Search for the cell housing the specified text and yield its (x, y) center coordinate. 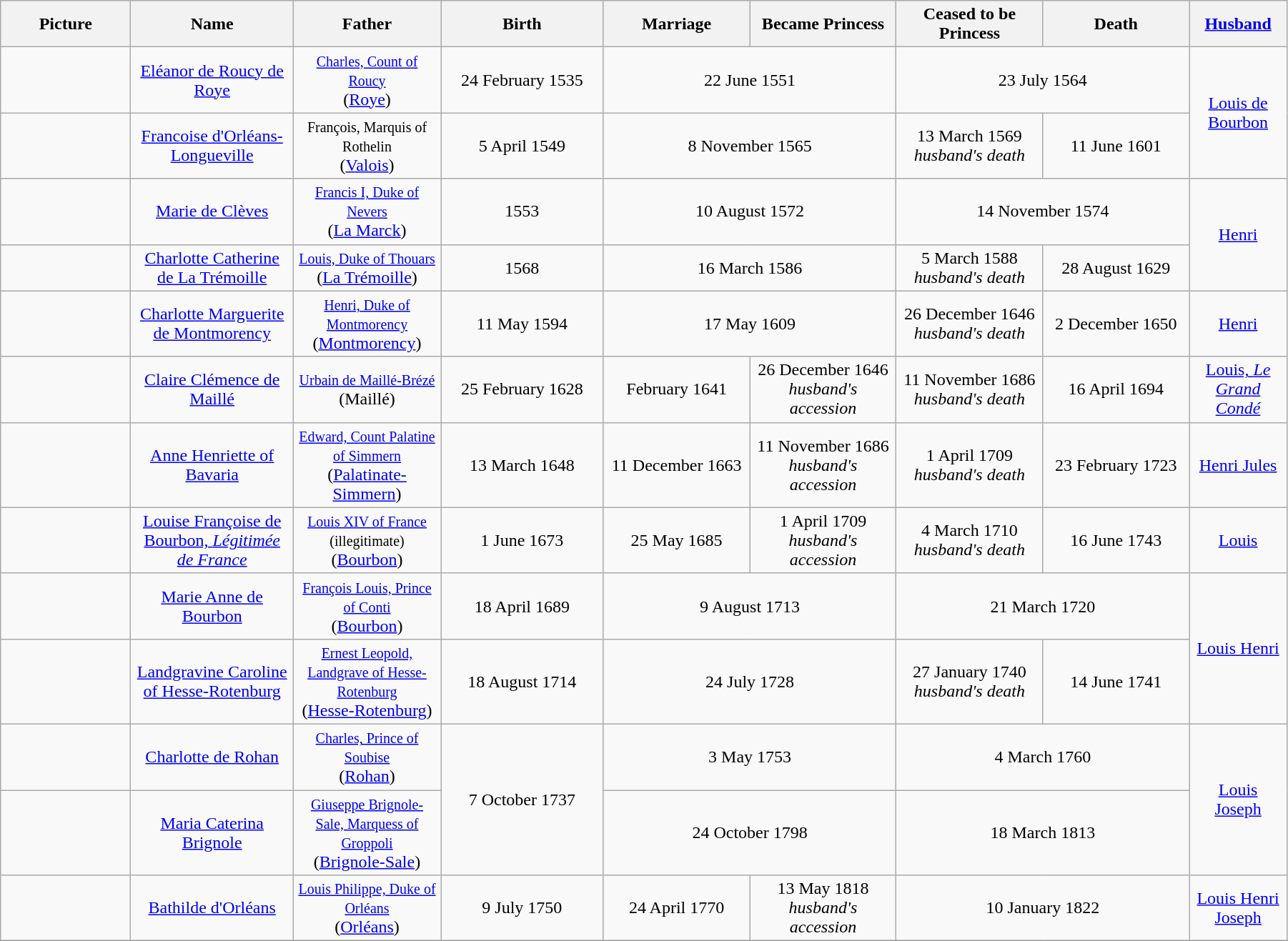
Husband (1238, 24)
Edward, Count Palatine of Simmern(Palatinate-Simmern) (367, 464)
Bathilde d'Orléans (212, 908)
Death (1116, 24)
16 March 1586 (750, 267)
Ernest Leopold, Landgrave of Hesse-Rotenburg(Hesse-Rotenburg) (367, 682)
Charlotte Catherine de La Trémoille (212, 267)
1 April 1709husband's death (969, 464)
François, Marquis of Rothelin(Valois) (367, 146)
1568 (522, 267)
François Louis, Prince of Conti(Bourbon) (367, 606)
5 March 1588husband's death (969, 267)
24 July 1728 (750, 682)
Louis Joseph (1238, 799)
2 December 1650 (1116, 324)
9 July 1750 (522, 908)
13 May 1818husband's accession (823, 908)
1553 (522, 211)
23 July 1564 (1043, 80)
Giuseppe Brignole-Sale, Marquess of Groppoli(Brignole-Sale) (367, 833)
10 January 1822 (1043, 908)
Picture (66, 24)
22 June 1551 (750, 80)
16 June 1743 (1116, 540)
17 May 1609 (750, 324)
1 April 1709husband's accession (823, 540)
14 November 1574 (1043, 211)
February 1641 (676, 389)
Henri, Duke of Montmorency(Montmorency) (367, 324)
3 May 1753 (750, 757)
18 April 1689 (522, 606)
Francoise d'Orléans-Longueville (212, 146)
11 November 1686husband's death (969, 389)
Henri Jules (1238, 464)
11 June 1601 (1116, 146)
8 November 1565 (750, 146)
Louis, Le Grand Condé (1238, 389)
Anne Henriette of Bavaria (212, 464)
11 November 1686husband's accession (823, 464)
Louis, Duke of Thouars(La Trémoille) (367, 267)
Ceased to be Princess (969, 24)
13 March 1648 (522, 464)
23 February 1723 (1116, 464)
11 December 1663 (676, 464)
11 May 1594 (522, 324)
26 December 1646husband's accession (823, 389)
18 August 1714 (522, 682)
27 January 1740husband's death (969, 682)
Maria Caterina Brignole (212, 833)
Urbain de Maillé-Brézé(Maillé) (367, 389)
Marriage (676, 24)
26 December 1646husband's death (969, 324)
Louise Françoise de Bourbon, Légitimée de France (212, 540)
1 June 1673 (522, 540)
Became Princess (823, 24)
Louis XIV of France (illegitimate)(Bourbon) (367, 540)
Louis Philippe, Duke of Orléans(Orléans) (367, 908)
Father (367, 24)
10 August 1572 (750, 211)
Marie de Clèves (212, 211)
5 April 1549 (522, 146)
25 February 1628 (522, 389)
18 March 1813 (1043, 833)
7 October 1737 (522, 799)
Louis de Bourbon (1238, 113)
Name (212, 24)
Charlotte Marguerite de Montmorency (212, 324)
Louis Henri (1238, 649)
Birth (522, 24)
14 June 1741 (1116, 682)
Charles, Count of Roucy(Roye) (367, 80)
Claire Clémence de Maillé (212, 389)
21 March 1720 (1043, 606)
Charlotte de Rohan (212, 757)
Landgravine Caroline of Hesse-Rotenburg (212, 682)
Eléanor de Roucy de Roye (212, 80)
28 August 1629 (1116, 267)
25 May 1685 (676, 540)
4 March 1760 (1043, 757)
Louis Henri Joseph (1238, 908)
9 August 1713 (750, 606)
Louis (1238, 540)
13 March 1569husband's death (969, 146)
24 October 1798 (750, 833)
24 February 1535 (522, 80)
Charles, Prince of Soubise(Rohan) (367, 757)
4 March 1710husband's death (969, 540)
Marie Anne de Bourbon (212, 606)
Francis I, Duke of Nevers(La Marck) (367, 211)
16 April 1694 (1116, 389)
24 April 1770 (676, 908)
